Determine the (x, y) coordinate at the center of the cell enclosing the given text.  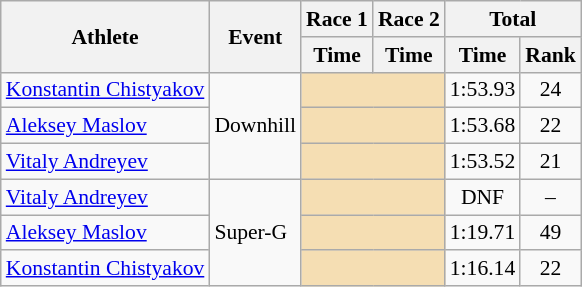
Total (513, 19)
24 (550, 90)
1:53.52 (482, 162)
Downhill (255, 126)
Super-G (255, 232)
21 (550, 162)
Event (255, 36)
1:53.68 (482, 126)
1:19.71 (482, 233)
DNF (482, 197)
– (550, 197)
1:53.93 (482, 90)
Race 1 (337, 19)
Rank (550, 55)
Race 2 (409, 19)
49 (550, 233)
Athlete (106, 36)
1:16.14 (482, 269)
